Determine the [X, Y] coordinate at the center of the cell enclosing the given text.  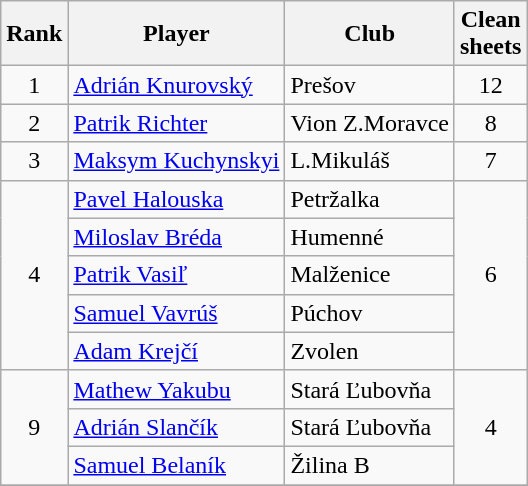
Malženice [370, 275]
12 [490, 85]
Púchov [370, 313]
Samuel Vavrúš [176, 313]
Petržalka [370, 199]
Adam Krejčí [176, 351]
Maksym Kuchynskyi [176, 161]
3 [34, 161]
9 [34, 427]
L.Mikuláš [370, 161]
Player [176, 34]
Pavel Halouska [176, 199]
Vion Z.Moravce [370, 123]
Club [370, 34]
Clean sheets [490, 34]
6 [490, 275]
Miloslav Bréda [176, 237]
Patrik Vasiľ [176, 275]
Humenné [370, 237]
2 [34, 123]
Rank [34, 34]
7 [490, 161]
1 [34, 85]
Adrián Knurovský [176, 85]
Mathew Yakubu [176, 389]
Adrián Slančík [176, 427]
Patrik Richter [176, 123]
Samuel Belaník [176, 465]
8 [490, 123]
Zvolen [370, 351]
Prešov [370, 85]
Žilina B [370, 465]
